Return (X, Y) of the center of cell containing provided text 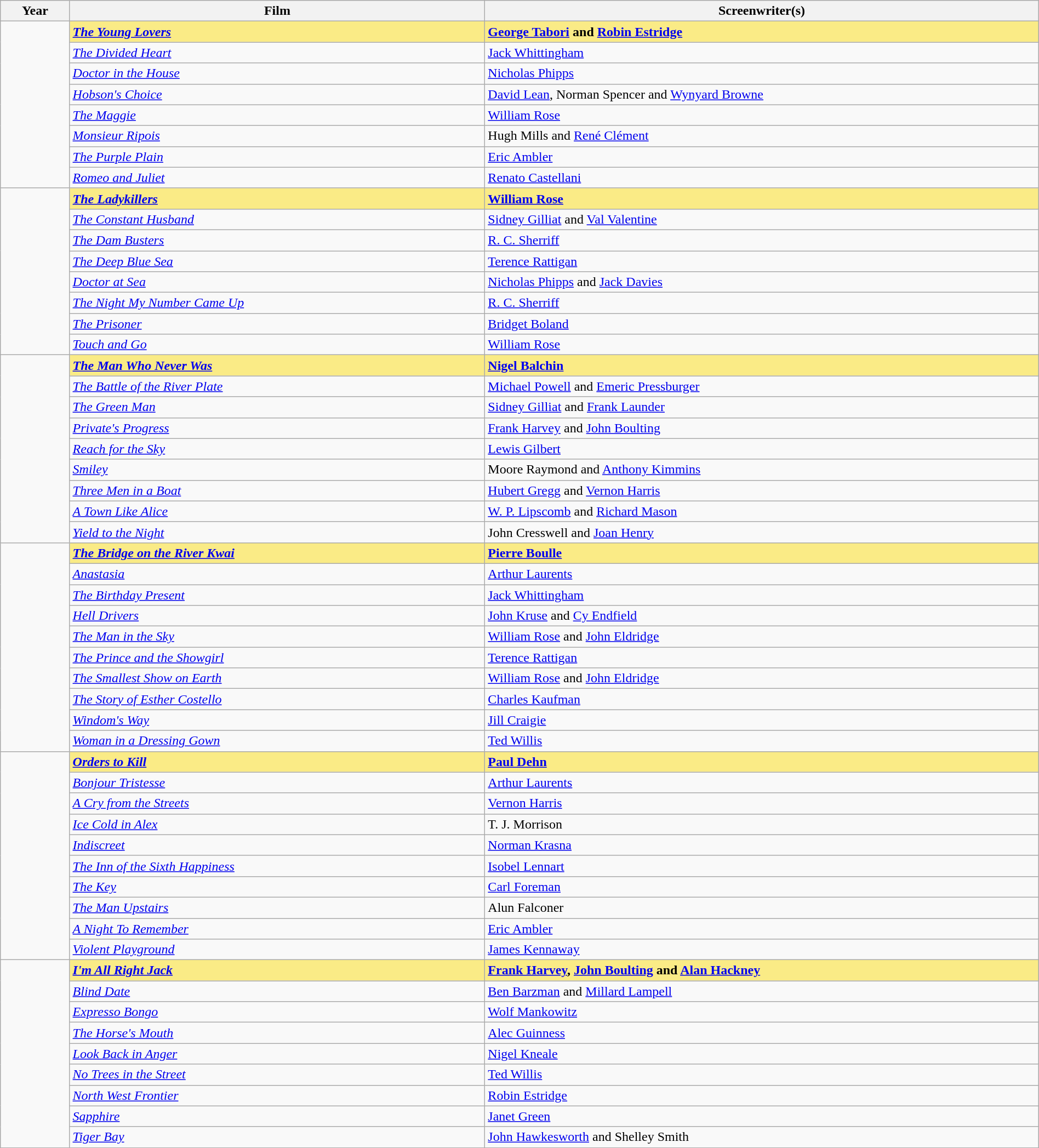
The Dam Busters (277, 240)
John Cresswell and Joan Henry (762, 532)
The Maggie (277, 115)
The Battle of the River Plate (277, 386)
Lewis Gilbert (762, 449)
Bonjour Tristesse (277, 783)
Hobson's Choice (277, 94)
A Town Like Alice (277, 511)
Look Back in Anger (277, 1054)
Touch and Go (277, 345)
Nicholas Phipps and Jack Davies (762, 282)
Hugh Mills and René Clément (762, 136)
The Constant Husband (277, 219)
Tiger Bay (277, 1137)
Smiley (277, 470)
The Man in the Sky (277, 637)
Blind Date (277, 991)
Sidney Gilliat and Frank Launder (762, 407)
Doctor at Sea (277, 282)
John Kruse and Cy Endfield (762, 616)
Screenwriter(s) (762, 11)
Charles Kaufman (762, 699)
The Night My Number Came Up (277, 303)
Pierre Boulle (762, 553)
Alec Guinness (762, 1033)
Frank Harvey, John Boulting and Alan Hackney (762, 970)
Vernon Harris (762, 803)
Doctor in the House (277, 73)
Nigel Balchin (762, 365)
The Smallest Show on Earth (277, 678)
The Young Lovers (277, 32)
I'm All Right Jack (277, 970)
Alun Falconer (762, 907)
Three Men in a Boat (277, 490)
Ben Barzman and Millard Lampell (762, 991)
The Man Who Never Was (277, 365)
James Kennaway (762, 950)
The Green Man (277, 407)
The Horse's Mouth (277, 1033)
David Lean, Norman Spencer and Wynyard Browne (762, 94)
Indiscreet (277, 845)
Orders to Kill (277, 762)
The Inn of the Sixth Happiness (277, 866)
Hell Drivers (277, 616)
The Purple Plain (277, 157)
The Man Upstairs (277, 907)
The Bridge on the River Kwai (277, 553)
Norman Krasna (762, 845)
The Story of Esther Costello (277, 699)
Moore Raymond and Anthony Kimmins (762, 470)
Hubert Gregg and Vernon Harris (762, 490)
Jill Craigie (762, 720)
Violent Playground (277, 950)
A Night To Remember (277, 929)
Yield to the Night (277, 532)
Sapphire (277, 1116)
Romeo and Juliet (277, 178)
North West Frontier (277, 1095)
Film (277, 11)
Michael Powell and Emeric Pressburger (762, 386)
Wolf Mankowitz (762, 1012)
The Divided Heart (277, 53)
Nigel Kneale (762, 1054)
Reach for the Sky (277, 449)
Anastasia (277, 574)
Frank Harvey and John Boulting (762, 428)
T. J. Morrison (762, 824)
The Ladykillers (277, 198)
Woman in a Dressing Gown (277, 741)
Isobel Lennart (762, 866)
Carl Foreman (762, 887)
Sidney Gilliat and Val Valentine (762, 219)
George Tabori and Robin Estridge (762, 32)
Renato Castellani (762, 178)
Paul Dehn (762, 762)
Janet Green (762, 1116)
John Hawkesworth and Shelley Smith (762, 1137)
Ice Cold in Alex (277, 824)
Year (35, 11)
Expresso Bongo (277, 1012)
Windom's Way (277, 720)
The Key (277, 887)
Robin Estridge (762, 1095)
The Prisoner (277, 324)
The Birthday Present (277, 595)
A Cry from the Streets (277, 803)
Private's Progress (277, 428)
Nicholas Phipps (762, 73)
Monsieur Ripois (277, 136)
The Deep Blue Sea (277, 261)
The Prince and the Showgirl (277, 658)
W. P. Lipscomb and Richard Mason (762, 511)
Bridget Boland (762, 324)
No Trees in the Street (277, 1075)
